Output the (X, Y) coordinate of the center of the cell containing the given text.  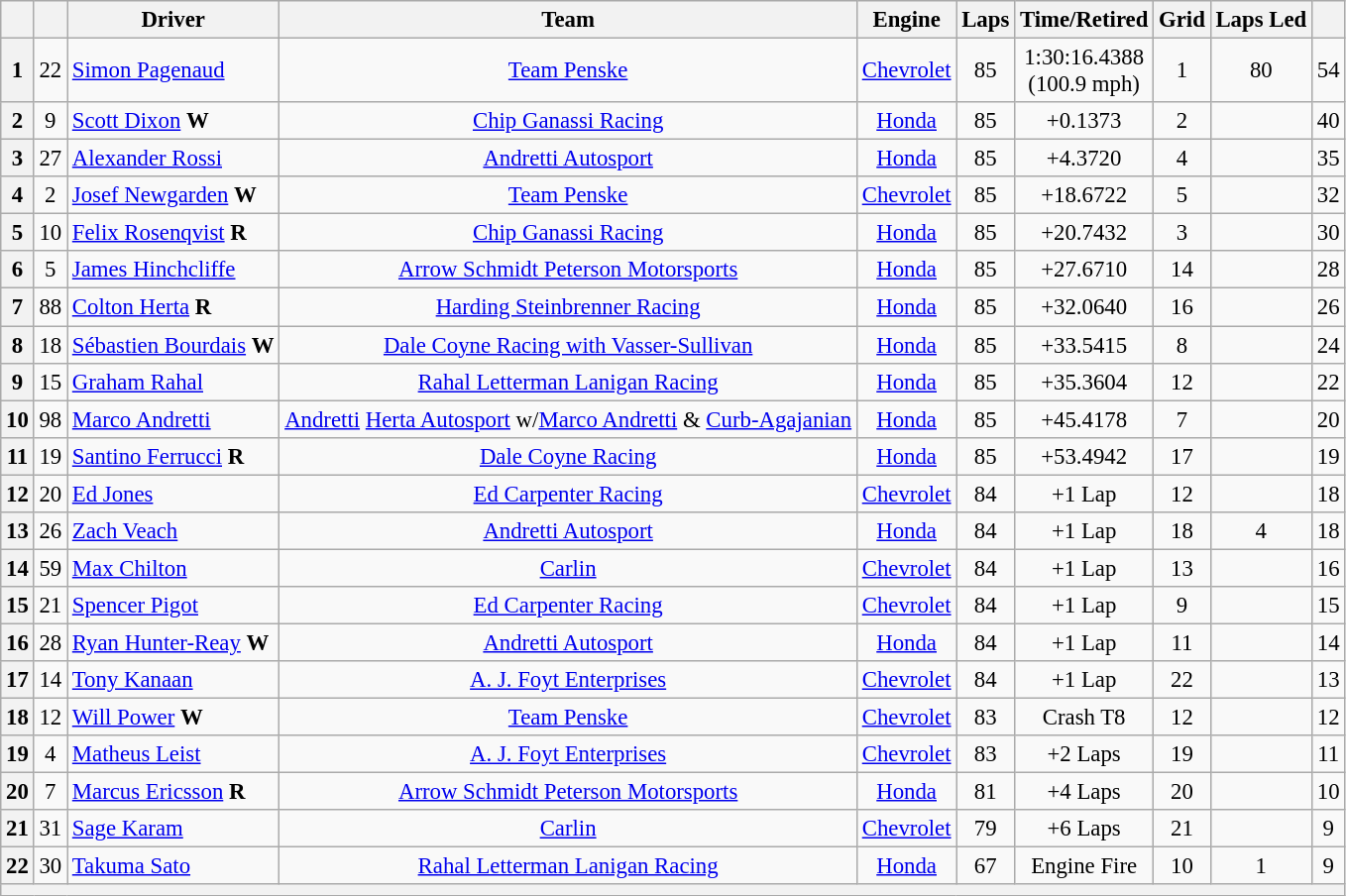
James Hinchcliffe (173, 271)
Laps Led (1261, 20)
Tony Kanaan (173, 680)
Josef Newgarden W (173, 195)
6 (18, 271)
Marcus Ericsson R (173, 792)
+6 Laps (1084, 829)
Team (569, 20)
Engine (906, 20)
Ed Jones (173, 494)
Marco Andretti (173, 419)
Grid (1181, 20)
Santino Ferrucci R (173, 456)
+4.3720 (1084, 159)
Zach Veach (173, 531)
Scott Dixon W (173, 121)
79 (985, 829)
+33.5415 (1084, 345)
31 (50, 829)
Sage Karam (173, 829)
Takuma Sato (173, 866)
Simon Pagenaud (173, 71)
24 (1328, 345)
+2 Laps (1084, 754)
+53.4942 (1084, 456)
+18.6722 (1084, 195)
+4 Laps (1084, 792)
32 (1328, 195)
54 (1328, 71)
80 (1261, 71)
Crash T8 (1084, 718)
Colton Herta R (173, 307)
+0.1373 (1084, 121)
Felix Rosenqvist R (173, 233)
Time/Retired (1084, 20)
81 (985, 792)
Harding Steinbrenner Racing (569, 307)
+27.6710 (1084, 271)
88 (50, 307)
+20.7432 (1084, 233)
59 (50, 568)
Graham Rahal (173, 382)
Max Chilton (173, 568)
67 (985, 866)
35 (1328, 159)
Ryan Hunter-Reay W (173, 642)
98 (50, 419)
27 (50, 159)
Spencer Pigot (173, 606)
Dale Coyne Racing with Vasser-Sullivan (569, 345)
+45.4178 (1084, 419)
Dale Coyne Racing (569, 456)
+35.3604 (1084, 382)
Matheus Leist (173, 754)
Andretti Herta Autosport w/Marco Andretti & Curb-Agajanian (569, 419)
Engine Fire (1084, 866)
Will Power W (173, 718)
Laps (985, 20)
Driver (173, 20)
+32.0640 (1084, 307)
Sébastien Bourdais W (173, 345)
Alexander Rossi (173, 159)
1:30:16.4388(100.9 mph) (1084, 71)
40 (1328, 121)
